Scan for the cell matching the given text and deliver its (X, Y) coordinate at center. 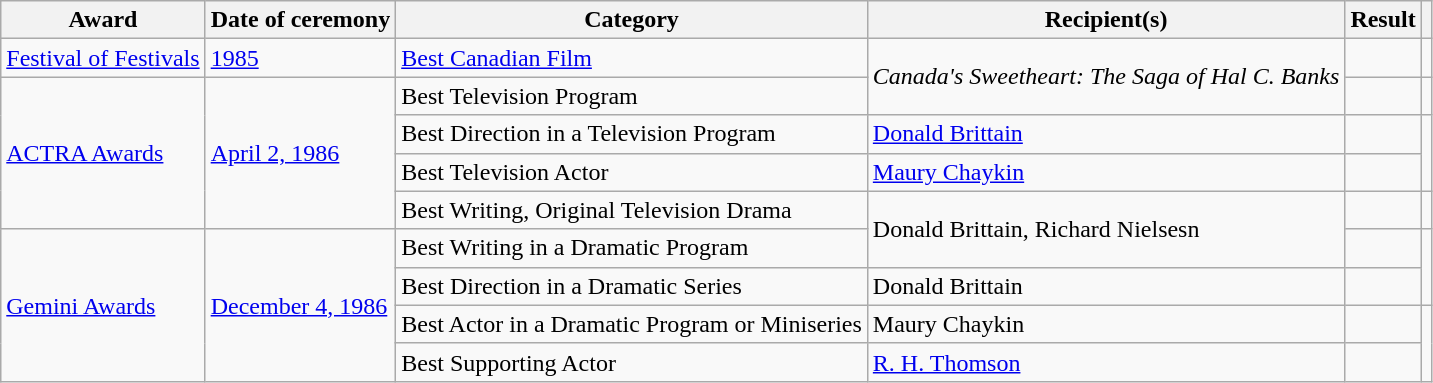
Best Television Program (632, 96)
Category (632, 20)
ACTRA Awards (103, 153)
Canada's Sweetheart: The Saga of Hal C. Banks (1106, 77)
Best Direction in a Television Program (632, 134)
Donald Brittain, Richard Nielsesn (1106, 229)
Best Writing in a Dramatic Program (632, 248)
Best Television Actor (632, 172)
December 4, 1986 (300, 305)
Best Canadian Film (632, 58)
April 2, 1986 (300, 153)
Best Writing, Original Television Drama (632, 210)
Award (103, 20)
Best Supporting Actor (632, 362)
Recipient(s) (1106, 20)
R. H. Thomson (1106, 362)
Result (1383, 20)
Best Direction in a Dramatic Series (632, 286)
1985 (300, 58)
Best Actor in a Dramatic Program or Miniseries (632, 324)
Date of ceremony (300, 20)
Gemini Awards (103, 305)
Festival of Festivals (103, 58)
